For the text-containing cell, return its midpoint in [X, Y] coordinate format. 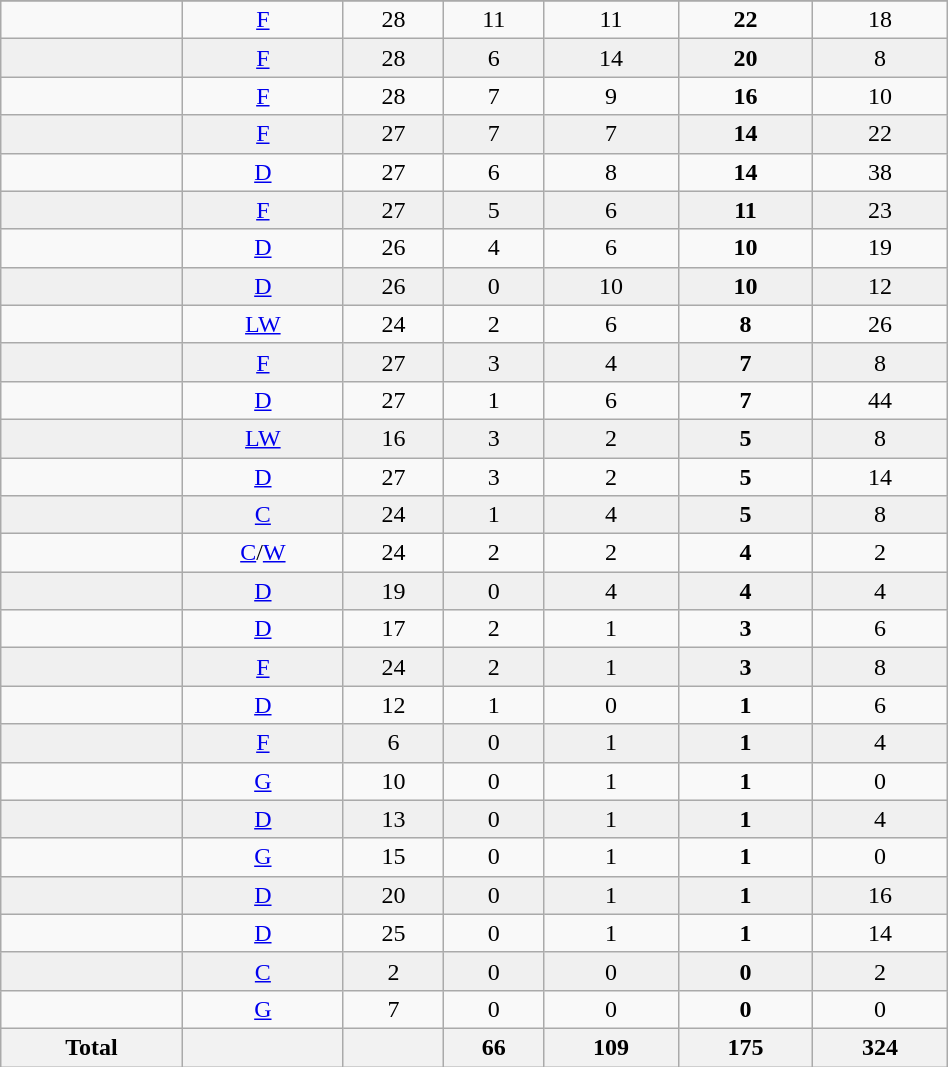
109 [611, 1047]
25 [393, 933]
66 [494, 1047]
38 [880, 172]
175 [745, 1047]
17 [393, 629]
23 [880, 210]
324 [880, 1047]
44 [880, 400]
C/W [262, 553]
Total [92, 1047]
15 [393, 857]
18 [880, 20]
13 [393, 819]
9 [611, 96]
